Detect which cell encompasses the target text, then output its (X, Y) center coordinate. 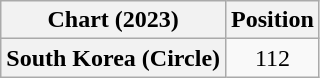
Chart (2023) (114, 20)
Position (273, 20)
112 (273, 58)
South Korea (Circle) (114, 58)
